Output the [x, y] coordinate of the center of the cell containing the given text.  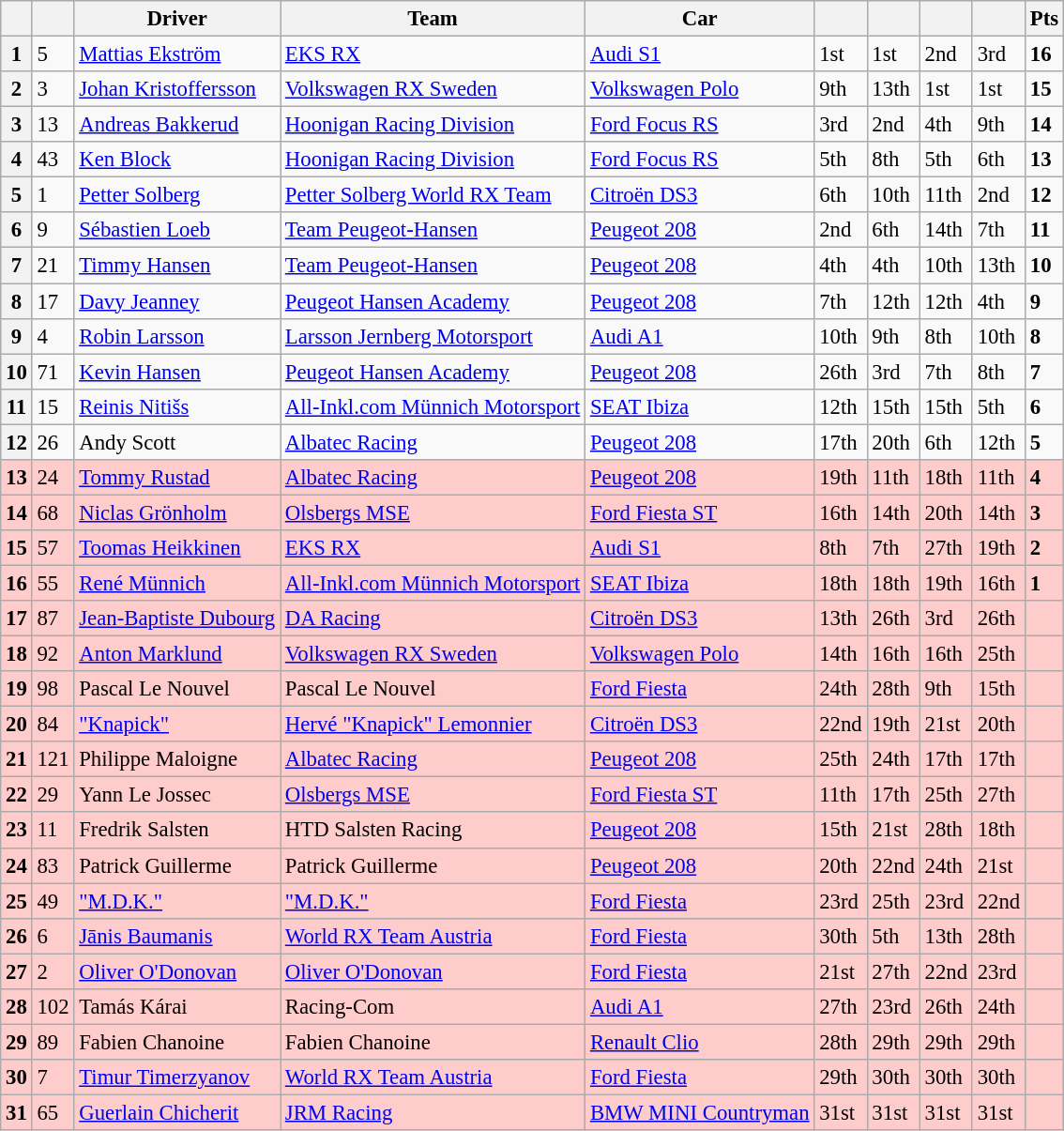
Larsson Jernberg Motorsport [432, 336]
BMW MINI Countryman [700, 1112]
Tamás Kárai [177, 1007]
20 [17, 725]
DA Racing [432, 619]
HTD Salsten Racing [432, 831]
René Münnich [177, 583]
Mattias Ekström [177, 54]
Jean-Baptiste Dubourg [177, 619]
19 [17, 689]
Toomas Heikkinen [177, 548]
JRM Racing [432, 1112]
"Knapick" [177, 725]
31 [17, 1112]
49 [53, 901]
Timur Timerzyanov [177, 1078]
98 [53, 689]
30 [17, 1078]
Robin Larsson [177, 336]
Johan Kristoffersson [177, 89]
Andreas Bakkerud [177, 125]
Yann Le Jossec [177, 795]
71 [53, 372]
18 [17, 654]
55 [53, 583]
92 [53, 654]
Tommy Rustad [177, 478]
89 [53, 1042]
Timmy Hansen [177, 266]
Fredrik Salsten [177, 831]
57 [53, 548]
84 [53, 725]
Niclas Grönholm [177, 512]
121 [53, 759]
Pts [1045, 19]
23 [17, 831]
68 [53, 512]
Jānis Baumanis [177, 936]
28 [17, 1007]
Philippe Maloigne [177, 759]
Anton Marklund [177, 654]
Andy Scott [177, 442]
Petter Solberg [177, 195]
Team [432, 19]
Sébastien Loeb [177, 230]
27 [17, 971]
Car [700, 19]
87 [53, 619]
65 [53, 1112]
102 [53, 1007]
Hervé "Knapick" Lemonnier [432, 725]
Davy Jeanney [177, 301]
Driver [177, 19]
Kevin Hansen [177, 372]
83 [53, 865]
22 [17, 795]
Reinis Nitišs [177, 406]
Petter Solberg World RX Team [432, 195]
Guerlain Chicherit [177, 1112]
25 [17, 901]
43 [53, 160]
Renault Clio [700, 1042]
Ken Block [177, 160]
Racing-Com [432, 1007]
